Output the (x, y) coordinate of the center of the cell containing the given text.  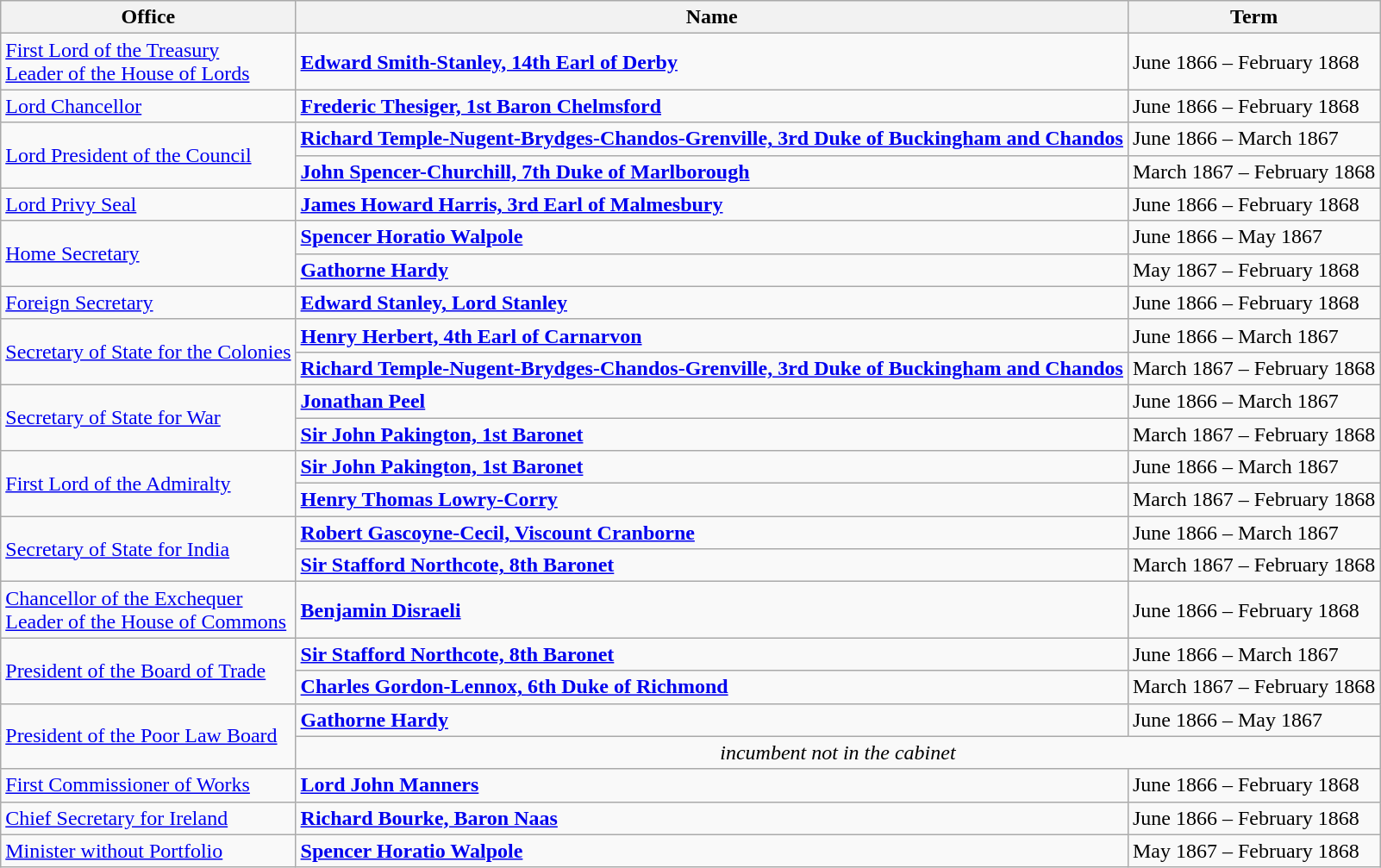
Secretary of State for the Colonies (148, 352)
President of the Board of Trade (148, 671)
President of the Poor Law Board (148, 736)
Office (148, 17)
First Lord of the TreasuryLeader of the House of Lords (148, 62)
Lord John Manners (712, 785)
Minister without Portfolio (148, 851)
First Lord of the Admiralty (148, 484)
Lord Chancellor (148, 106)
Chancellor of the ExchequerLeader of the House of Commons (148, 610)
Edward Stanley, Lord Stanley (712, 303)
Term (1253, 17)
James Howard Harris, 3rd Earl of Malmesbury (712, 204)
Chief Secretary for Ireland (148, 818)
Secretary of State for India (148, 549)
Foreign Secretary (148, 303)
Henry Herbert, 4th Earl of Carnarvon (712, 335)
Jonathan Peel (712, 401)
incumbent not in the cabinet (838, 752)
Secretary of State for War (148, 417)
John Spencer-Churchill, 7th Duke of Marlborough (712, 172)
Lord Privy Seal (148, 204)
Home Secretary (148, 253)
First Commissioner of Works (148, 785)
Edward Smith-Stanley, 14th Earl of Derby (712, 62)
Benjamin Disraeli (712, 610)
Name (712, 17)
Lord President of the Council (148, 155)
Henry Thomas Lowry-Corry (712, 500)
Robert Gascoyne-Cecil, Viscount Cranborne (712, 533)
Richard Bourke, Baron Naas (712, 818)
Charles Gordon-Lennox, 6th Duke of Richmond (712, 687)
Frederic Thesiger, 1st Baron Chelmsford (712, 106)
